Capture the cell that displays the provided text and extract its (x, y) central coordinate. 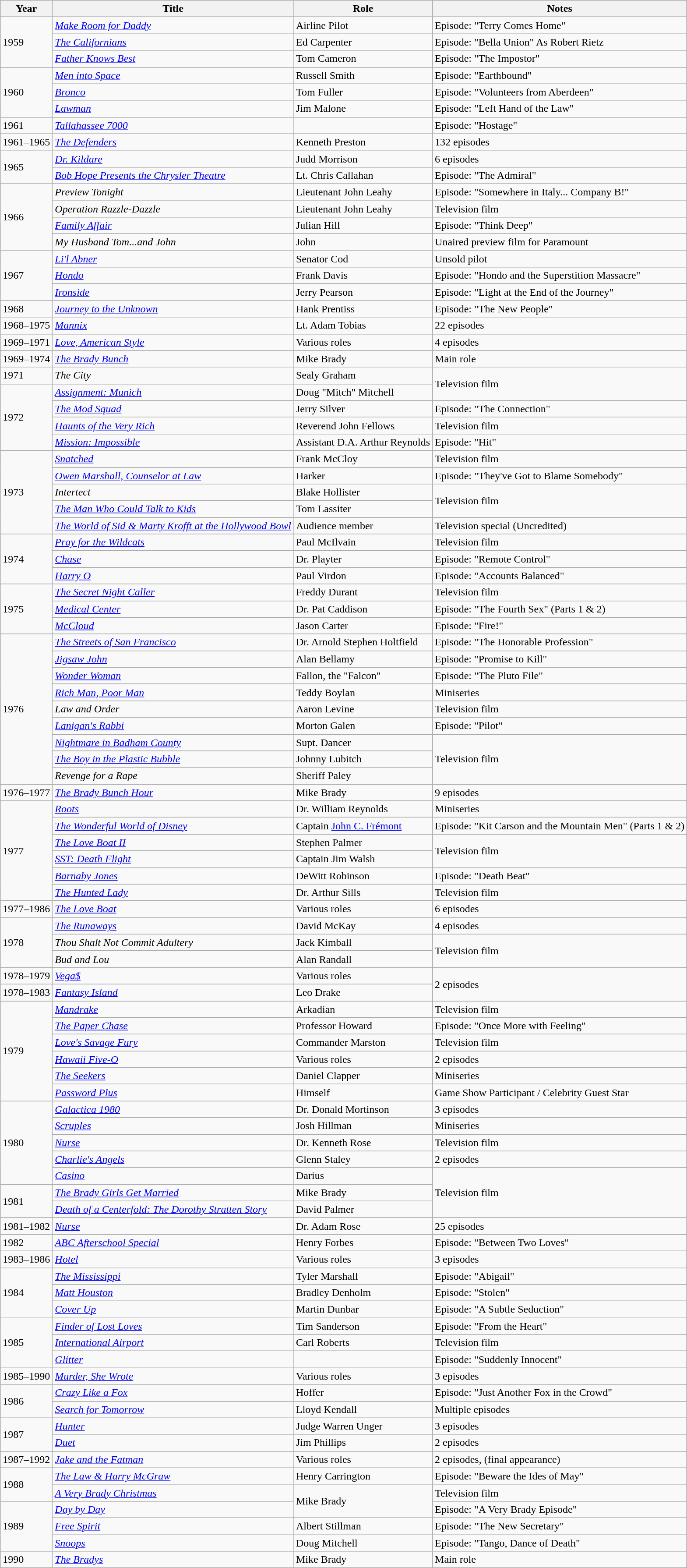
1965 (26, 167)
Aaron Levine (363, 709)
Episode: "Just Another Fox in the Crowd" (560, 1393)
Day by Day (173, 1509)
1981–1982 (26, 1226)
1990 (26, 1560)
Intertect (173, 492)
Medical Center (173, 609)
25 episodes (560, 1226)
Josh Hillman (363, 1126)
Password Plus (173, 1093)
Unsold pilot (560, 259)
Episode: "Stolen" (560, 1293)
Tim Sanderson (363, 1326)
Jigsaw John (173, 659)
Episode: "Accounts Balanced" (560, 576)
Operation Razzle-Dazzle (173, 209)
The Secret Night Caller (173, 592)
McCloud (173, 626)
1979 (26, 1051)
The Man Who Could Talk to Kids (173, 509)
Reverend John Fellows (363, 425)
Arkadian (363, 1009)
Preview Tonight (173, 192)
Bronco (173, 92)
The Brady Bunch (173, 359)
Jake and the Fatman (173, 1459)
Hondo (173, 276)
Episode: "A Subtle Seduction" (560, 1310)
Lloyd Kendall (363, 1409)
Dr. Kenneth Rose (363, 1143)
1978 (26, 942)
Frank Davis (363, 276)
The Runaways (173, 926)
Lt. Adam Tobias (363, 326)
Episode: "Death Beat" (560, 876)
Sheriff Paley (363, 776)
Chase (173, 559)
Hotel (173, 1259)
Episode: "Hostage" (560, 125)
The Love Boat II (173, 842)
The Boy in the Plastic Bubble (173, 759)
1987–1992 (26, 1459)
Snatched (173, 459)
Unaired preview film for Paramount (560, 242)
Episode: "The Admiral" (560, 175)
Episode: "Somewhere in Italy... Company B!" (560, 192)
Dr. Playter (363, 559)
Bud and Lou (173, 959)
Sealy Graham (363, 375)
Jerry Silver (363, 409)
132 episodes (560, 142)
Albert Stillman (363, 1526)
The Law & Harry McGraw (173, 1476)
Law and Order (173, 709)
Jim Phillips (363, 1443)
Professor Howard (363, 1026)
Episode: "Once More with Feeling" (560, 1026)
Dr. Arnold Stephen Holtfield (363, 642)
Ironside (173, 292)
SST: Death Flight (173, 859)
Episode: "Between Two Loves" (560, 1242)
Episode: "They've Got to Blame Somebody" (560, 475)
Dr. Arthur Sills (363, 892)
Make Room for Daddy (173, 25)
Thou Shalt Not Commit Adultery (173, 942)
Episode: "Light at the End of the Journey" (560, 292)
Paul McIlvain (363, 542)
David McKay (363, 926)
Episode: "Pilot" (560, 726)
Lanigan's Rabbi (173, 726)
Matt Houston (173, 1293)
1977 (26, 851)
The World of Sid & Marty Krofft at the Hollywood Bowl (173, 526)
International Airport (173, 1343)
Episode: "The Connection" (560, 409)
1988 (26, 1484)
Year (26, 9)
1960 (26, 92)
The Mod Squad (173, 409)
Episode: "Hondo and the Superstition Massacre" (560, 276)
Judd Morrison (363, 159)
Title (173, 9)
Episode: "From the Heart" (560, 1326)
Episode: "Earthbound" (560, 75)
1985 (26, 1343)
Dr. William Reynolds (363, 809)
A Very Brady Christmas (173, 1493)
John (363, 242)
1967 (26, 276)
1972 (26, 417)
Airline Pilot (363, 25)
Tom Lassiter (363, 509)
Russell Smith (363, 75)
1980 (26, 1143)
Captain Jim Walsh (363, 859)
1986 (26, 1401)
1983–1986 (26, 1259)
1984 (26, 1293)
Supt. Dancer (363, 743)
1981 (26, 1201)
Tom Fuller (363, 92)
Episode: "A Very Brady Episode" (560, 1509)
Episode: "Left Hand of the Law" (560, 109)
Doug "Mitch" Mitchell (363, 392)
The Brady Girls Get Married (173, 1193)
1977–1986 (26, 909)
Johnny Lubitch (363, 759)
Revenge for a Rape (173, 776)
Finder of Lost Loves (173, 1326)
Barnaby Jones (173, 876)
Episode: "Beware the Ides of May" (560, 1476)
Episode: "The Fourth Sex" (Parts 1 & 2) (560, 609)
Carl Roberts (363, 1343)
1978–1979 (26, 976)
David Palmer (363, 1209)
The Seekers (173, 1076)
Death of a Centerfold: The Dorothy Stratten Story (173, 1209)
1959 (26, 42)
My Husband Tom...and John (173, 242)
1961–1965 (26, 142)
Notes (560, 9)
1974 (26, 559)
Haunts of the Very Rich (173, 425)
Mannix (173, 326)
Jim Malone (363, 109)
Men into Space (173, 75)
1973 (26, 492)
Judge Warren Unger (363, 1426)
1978–1983 (26, 992)
Daniel Clapper (363, 1076)
9 episodes (560, 793)
Television special (Uncredited) (560, 526)
Search for Tomorrow (173, 1409)
Charlie's Angels (173, 1159)
1976–1977 (26, 793)
Rich Man, Poor Man (173, 692)
Bradley Denholm (363, 1293)
Tom Cameron (363, 59)
1969–1971 (26, 342)
Ed Carpenter (363, 42)
Henry Carrington (363, 1476)
1987 (26, 1434)
Bob Hope Presents the Chrysler Theatre (173, 175)
Vega$ (173, 976)
Commander Marston (363, 1043)
Galactica 1980 (173, 1109)
The Mississippi (173, 1276)
Leo Drake (363, 992)
Pray for the Wildcats (173, 542)
Father Knows Best (173, 59)
Episode: "Fire!" (560, 626)
Harry O (173, 576)
Free Spirit (173, 1526)
Episode: "Terry Comes Home" (560, 25)
Owen Marshall, Counselor at Law (173, 475)
Hunter (173, 1426)
Episode: "Hit" (560, 442)
Episode: "Remote Control" (560, 559)
Episode: "Abigail" (560, 1276)
Captain John C. Frémont (363, 826)
Kenneth Preston (363, 142)
Episode: "The Honorable Profession" (560, 642)
Episode: "Think Deep" (560, 226)
Tyler Marshall (363, 1276)
Dr. Adam Rose (363, 1226)
Harker (363, 475)
Fallon, the "Falcon" (363, 676)
Episode: "The New People" (560, 309)
Jason Carter (363, 626)
Frank McCloy (363, 459)
Duet (173, 1443)
The Hunted Lady (173, 892)
Martin Dunbar (363, 1310)
Episode: "Suddenly Innocent" (560, 1359)
1982 (26, 1242)
The Wonderful World of Disney (173, 826)
Darius (363, 1176)
Mission: Impossible (173, 442)
1971 (26, 375)
1966 (26, 217)
Cover Up (173, 1310)
Role (363, 9)
Hawaii Five-O (173, 1059)
Jerry Pearson (363, 292)
Game Show Participant / Celebrity Guest Star (560, 1093)
1969–1974 (26, 359)
The Love Boat (173, 909)
Assistant D.A. Arthur Reynolds (363, 442)
Wonder Woman (173, 676)
Lt. Chris Callahan (363, 175)
Episode: "The Pluto File" (560, 676)
Love, American Style (173, 342)
Henry Forbes (363, 1242)
1968 (26, 309)
The Defenders (173, 142)
Casino (173, 1176)
The Brady Bunch Hour (173, 793)
Morton Galen (363, 726)
Freddy Durant (363, 592)
The Paper Chase (173, 1026)
1968–1975 (26, 326)
The Californians (173, 42)
Alan Bellamy (363, 659)
Episode: "The New Secretary" (560, 1526)
Mandrake (173, 1009)
Episode: "Volunteers from Aberdeen" (560, 92)
Love's Savage Fury (173, 1043)
Himself (363, 1093)
Roots (173, 809)
Doug Mitchell (363, 1543)
1985–1990 (26, 1376)
Episode: "Promise to Kill" (560, 659)
Fantasy Island (173, 992)
Murder, She Wrote (173, 1376)
Episode: "Bella Union" As Robert Rietz (560, 42)
Scruples (173, 1126)
Dr. Donald Mortinson (363, 1109)
Paul Virdon (363, 576)
The Streets of San Francisco (173, 642)
Multiple episodes (560, 1409)
Blake Hollister (363, 492)
DeWitt Robinson (363, 876)
Jack Kimball (363, 942)
Stephen Palmer (363, 842)
1976 (26, 709)
Li'l Abner (173, 259)
Senator Cod (363, 259)
1961 (26, 125)
Episode: "Kit Carson and the Mountain Men" (Parts 1 & 2) (560, 826)
Hoffer (363, 1393)
Hank Prentiss (363, 309)
Teddy Boylan (363, 692)
Nightmare in Badham County (173, 743)
Alan Randall (363, 959)
Lawman (173, 109)
Glenn Staley (363, 1159)
1975 (26, 609)
Tallahassee 7000 (173, 125)
ABC Afterschool Special (173, 1242)
Glitter (173, 1359)
Dr. Kildare (173, 159)
Journey to the Unknown (173, 309)
2 episodes, (final appearance) (560, 1459)
The City (173, 375)
Julian Hill (363, 226)
Episode: "The Impostor" (560, 59)
Snoops (173, 1543)
Assignment: Munich (173, 392)
The Bradys (173, 1560)
Crazy Like a Fox (173, 1393)
Episode: "Tango, Dance of Death" (560, 1543)
1989 (26, 1526)
22 episodes (560, 326)
Dr. Pat Caddison (363, 609)
Family Affair (173, 226)
Audience member (363, 526)
